Identify which cell holds the provided text, then report its [x, y] central coordinate. 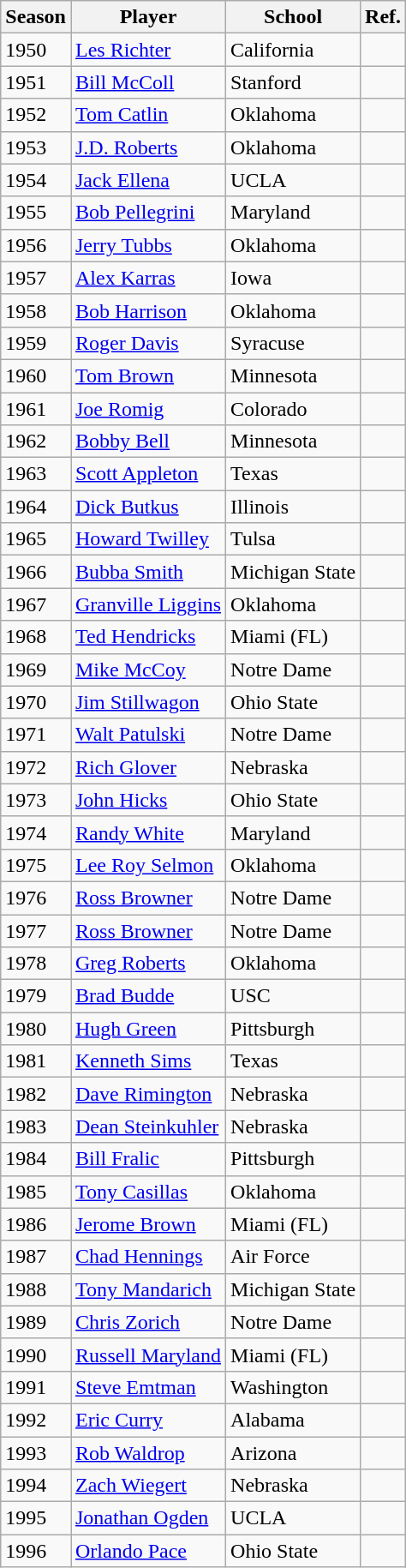
1993 [36, 1453]
Greg Roberts [147, 964]
Tony Mandarich [147, 1289]
1992 [36, 1420]
1970 [36, 702]
Iowa [293, 278]
1964 [36, 507]
1984 [36, 1159]
1955 [36, 213]
1975 [36, 865]
Arizona [293, 1453]
Chris Zorich [147, 1322]
1971 [36, 735]
Bubba Smith [147, 572]
Zach Wiegert [147, 1486]
USC [293, 996]
Stanford [293, 82]
Brad Budde [147, 996]
Season [36, 17]
1951 [36, 82]
Kenneth Sims [147, 1061]
1960 [36, 375]
Lee Roy Selmon [147, 865]
Scott Appleton [147, 474]
1995 [36, 1518]
1973 [36, 800]
Chad Hennings [147, 1257]
Player [147, 17]
1990 [36, 1355]
Mike McCoy [147, 670]
1985 [36, 1192]
1968 [36, 637]
1953 [36, 147]
1952 [36, 115]
Ted Hendricks [147, 637]
1956 [36, 245]
Jonathan Ogden [147, 1518]
Air Force [293, 1257]
Bobby Bell [147, 442]
School [293, 17]
Russell Maryland [147, 1355]
Dick Butkus [147, 507]
California [293, 50]
1969 [36, 670]
1989 [36, 1322]
Howard Twilley [147, 539]
Jim Stillwagon [147, 702]
Jack Ellena [147, 180]
Bob Pellegrini [147, 213]
Illinois [293, 507]
1977 [36, 930]
1988 [36, 1289]
Dean Steinkuhler [147, 1126]
1982 [36, 1094]
Bill McColl [147, 82]
1987 [36, 1257]
Jerry Tubbs [147, 245]
John Hicks [147, 800]
1974 [36, 832]
Joe Romig [147, 409]
Ref. [384, 17]
1978 [36, 964]
1958 [36, 310]
Les Richter [147, 50]
1991 [36, 1387]
Bill Fralic [147, 1159]
1972 [36, 767]
Tony Casillas [147, 1192]
Rich Glover [147, 767]
Eric Curry [147, 1420]
Dave Rimington [147, 1094]
1976 [36, 898]
1954 [36, 180]
1950 [36, 50]
Granville Liggins [147, 604]
Bob Harrison [147, 310]
Steve Emtman [147, 1387]
1979 [36, 996]
Alex Karras [147, 278]
Rob Waldrop [147, 1453]
Washington [293, 1387]
Roger Davis [147, 343]
Tom Catlin [147, 115]
1961 [36, 409]
Jerome Brown [147, 1224]
1996 [36, 1551]
1983 [36, 1126]
1986 [36, 1224]
1994 [36, 1486]
1981 [36, 1061]
Randy White [147, 832]
Tom Brown [147, 375]
1963 [36, 474]
Alabama [293, 1420]
1962 [36, 442]
1959 [36, 343]
Hugh Green [147, 1029]
Walt Patulski [147, 735]
Syracuse [293, 343]
Tulsa [293, 539]
1957 [36, 278]
1965 [36, 539]
1967 [36, 604]
1980 [36, 1029]
Orlando Pace [147, 1551]
1966 [36, 572]
Colorado [293, 409]
J.D. Roberts [147, 147]
